Find where the given text appears and provide that cell's center as (x, y) coordinate. 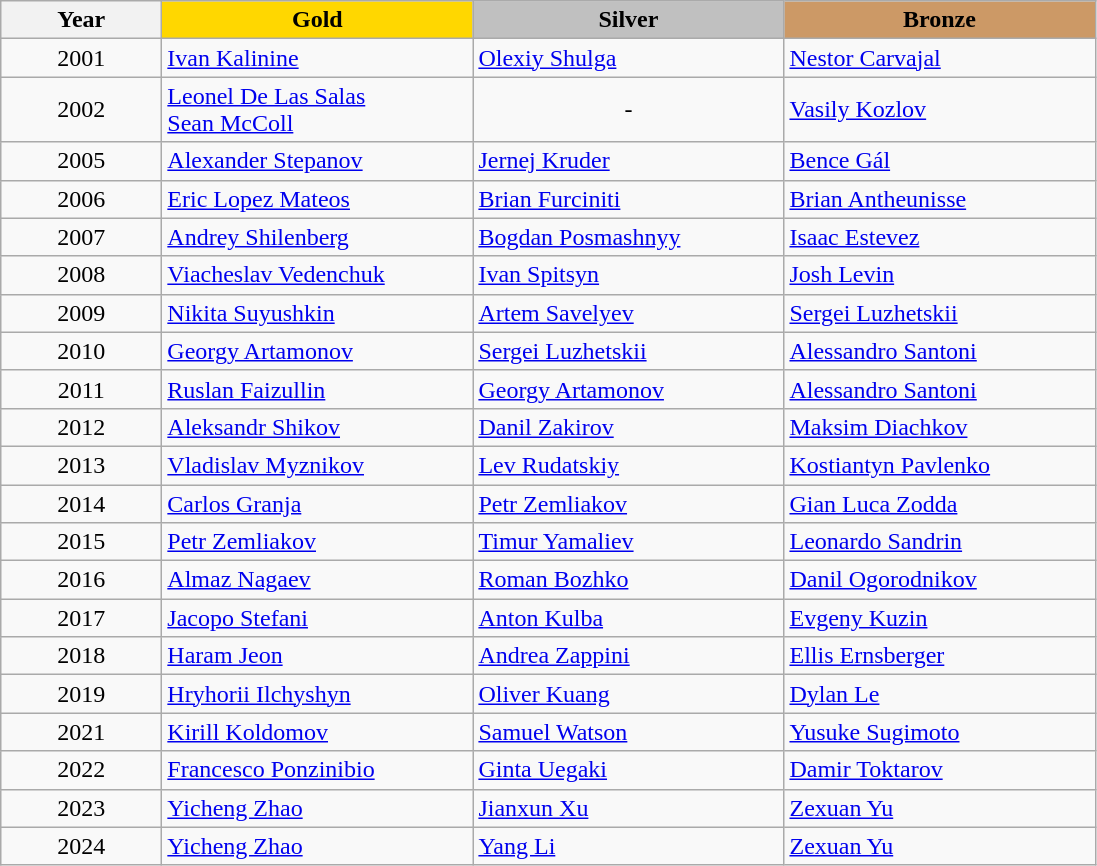
Vasily Kozlov (940, 110)
Alexander Stepanov (318, 161)
2007 (82, 237)
Isaac Estevez (940, 237)
Leonel De Las Salas Sean McColl (318, 110)
Carlos Granja (318, 503)
Bogdan Posmashnyy (628, 237)
Jacopo Stefani (318, 618)
Bence Gál (940, 161)
2002 (82, 110)
2019 (82, 694)
2018 (82, 656)
Kostiantyn Pavlenko (940, 465)
2011 (82, 389)
Maksim Diachkov (940, 427)
2009 (82, 313)
Josh Levin (940, 275)
Andrey Shilenberg (318, 237)
Ivan Kalinine (318, 58)
2024 (82, 846)
2001 (82, 58)
Lev Rudatskiy (628, 465)
2008 (82, 275)
Nestor Carvajal (940, 58)
2013 (82, 465)
2023 (82, 808)
Nikita Suyushkin (318, 313)
Viacheslav Vedenchuk (318, 275)
Yang Li (628, 846)
Ivan Spitsyn (628, 275)
Leonardo Sandrin (940, 542)
Gold (318, 20)
Aleksandr Shikov (318, 427)
Ruslan Faizullin (318, 389)
Danil Zakirov (628, 427)
Oliver Kuang (628, 694)
Brian Furciniti (628, 199)
Damir Toktarov (940, 770)
Yusuke Sugimoto (940, 732)
Francesco Ponzinibio (318, 770)
2021 (82, 732)
Haram Jeon (318, 656)
Vladislav Myznikov (318, 465)
Jernej Kruder (628, 161)
Year (82, 20)
Kirill Koldomov (318, 732)
Roman Bozhko (628, 580)
2017 (82, 618)
Samuel Watson (628, 732)
Ellis Ernsberger (940, 656)
2005 (82, 161)
2012 (82, 427)
Evgeny Kuzin (940, 618)
2010 (82, 351)
2016 (82, 580)
Almaz Nagaev (318, 580)
Danil Ogorodnikov (940, 580)
2006 (82, 199)
2014 (82, 503)
Silver (628, 20)
Timur Yamaliev (628, 542)
- (628, 110)
Olexiy Shulga (628, 58)
Anton Kulba (628, 618)
Jianxun Xu (628, 808)
Eric Lopez Mateos (318, 199)
Brian Antheunisse (940, 199)
Bronze (940, 20)
Dylan Le (940, 694)
Hryhorii Ilchyshyn (318, 694)
Andrea Zappini (628, 656)
Gian Luca Zodda (940, 503)
2022 (82, 770)
Ginta Uegaki (628, 770)
2015 (82, 542)
Artem Savelyev (628, 313)
